Provide the (X, Y) coordinate of the cell's center where the given text is located.  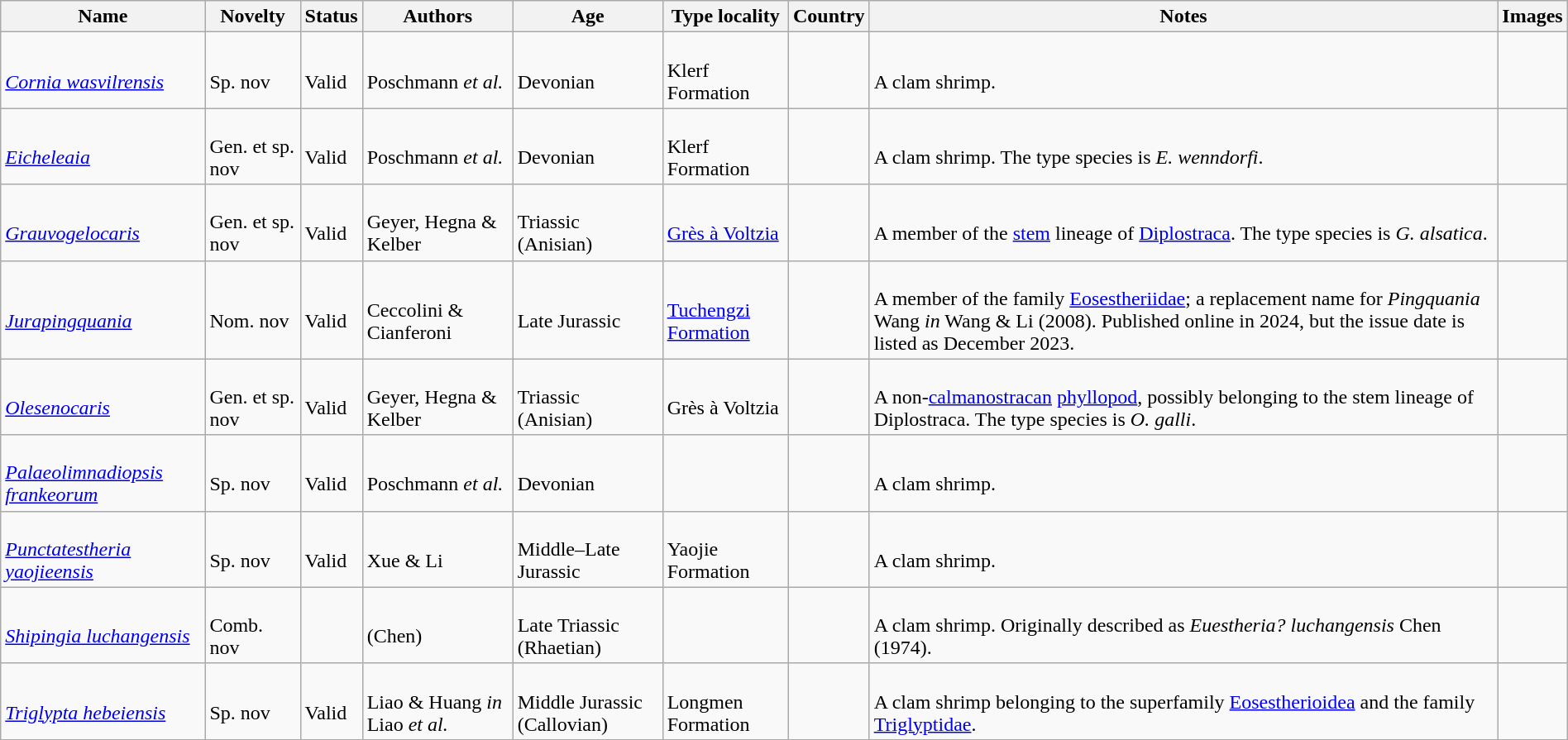
Status (331, 17)
Images (1532, 17)
Late Jurassic (587, 309)
A non-calmanostracan phyllopod, possibly belonging to the stem lineage of Diplostraca. The type species is O. galli. (1183, 397)
Longmen Formation (725, 701)
Palaeolimnadiopsis frankeorum (103, 473)
Notes (1183, 17)
A clam shrimp belonging to the superfamily Eosestherioidea and the family Triglyptidae. (1183, 701)
Cornia wasvilrensis (103, 70)
Liao & Huang in Liao et al. (437, 701)
Grauvogelocaris (103, 222)
Comb. nov (253, 625)
Country (829, 17)
Late Triassic (Rhaetian) (587, 625)
A member of the stem lineage of Diplostraca. The type species is G. alsatica. (1183, 222)
Name (103, 17)
(Chen) (437, 625)
A clam shrimp. Originally described as Euestheria? luchangensis Chen (1974). (1183, 625)
Middle–Late Jurassic (587, 549)
Ceccolini & Cianferoni (437, 309)
A clam shrimp. The type species is E. wenndorfi. (1183, 146)
Yaojie Formation (725, 549)
Punctatestheria yaojieensis (103, 549)
Authors (437, 17)
Eicheleaia (103, 146)
Triglypta hebeiensis (103, 701)
Olesenocaris (103, 397)
Nom. nov (253, 309)
Age (587, 17)
Xue & Li (437, 549)
Tuchengzi Formation (725, 309)
Type locality (725, 17)
Shipingia luchangensis (103, 625)
Novelty (253, 17)
Jurapingquania (103, 309)
Middle Jurassic (Callovian) (587, 701)
